Determine the [X, Y] coordinate at the center of the cell enclosing the given text.  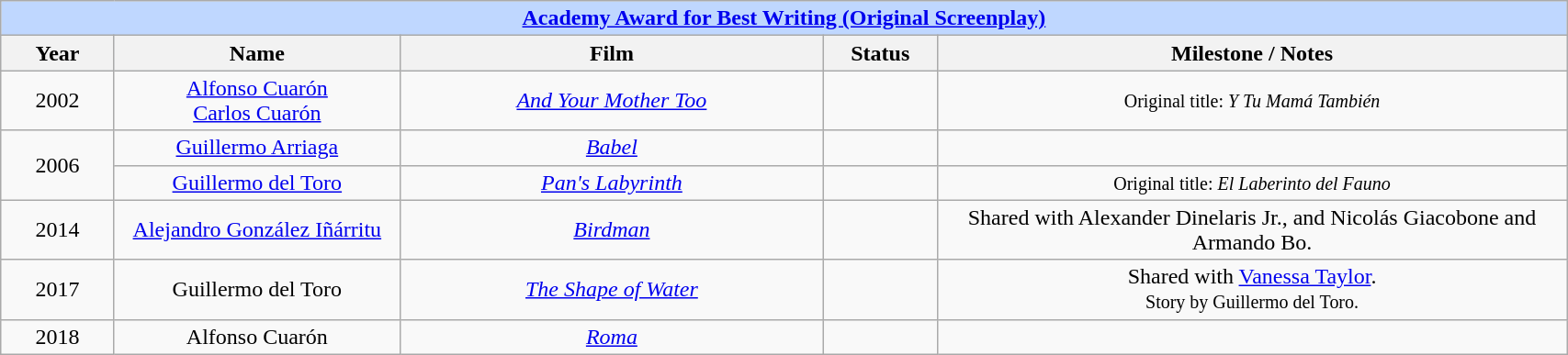
Original title: El Laberinto del Fauno [1252, 183]
2017 [58, 290]
And Your Mother Too [612, 101]
Pan's Labyrinth [612, 183]
Alfonso CuarónCarlos Cuarón [257, 101]
Film [612, 53]
Name [257, 53]
Shared with Alexander Dinelaris Jr., and Nicolás Giacobone and Armando Bo. [1252, 229]
Alfonso Cuarón [257, 337]
Birdman [612, 229]
Babel [612, 148]
Shared with Vanessa Taylor.Story by Guillermo del Toro. [1252, 290]
Alejandro González Iñárritu [257, 229]
Milestone / Notes [1252, 53]
2006 [58, 165]
Academy Award for Best Writing (Original Screenplay) [784, 18]
2002 [58, 101]
Guillermo Arriaga [257, 148]
Roma [612, 337]
2014 [58, 229]
Year [58, 53]
The Shape of Water [612, 290]
2018 [58, 337]
Original title: Y Tu Mamá También [1252, 101]
Status [880, 53]
